For the text-containing cell, return its midpoint in [x, y] coordinate format. 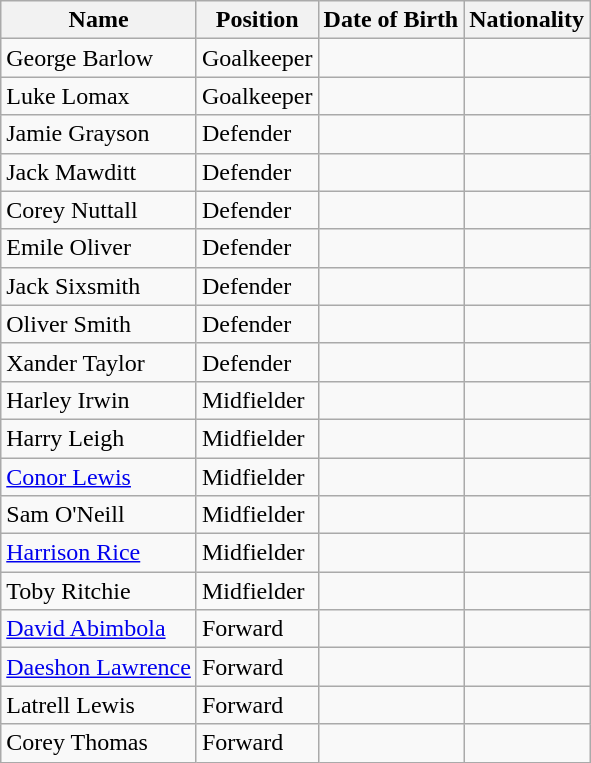
Luke Lomax [99, 96]
Jamie Grayson [99, 134]
Corey Thomas [99, 743]
Jack Mawditt [99, 172]
Date of Birth [391, 20]
Corey Nuttall [99, 210]
George Barlow [99, 58]
Xander Taylor [99, 362]
Jack Sixsmith [99, 286]
Emile Oliver [99, 248]
Position [257, 20]
Nationality [527, 20]
Oliver Smith [99, 324]
Harrison Rice [99, 553]
Harry Leigh [99, 438]
Latrell Lewis [99, 705]
David Abimbola [99, 629]
Conor Lewis [99, 477]
Sam O'Neill [99, 515]
Name [99, 20]
Toby Ritchie [99, 591]
Daeshon Lawrence [99, 667]
Harley Irwin [99, 400]
